Provide the (x, y) coordinate of the cell's center where the given text is located.  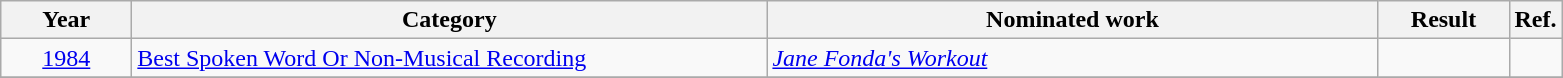
Best Spoken Word Or Non-Musical Recording (450, 58)
Category (450, 20)
Result (1444, 20)
Nominated work (1072, 20)
Year (66, 20)
Ref. (1536, 20)
Jane Fonda's Workout (1072, 58)
1984 (66, 58)
